Return (X, Y) of the center of cell containing provided text 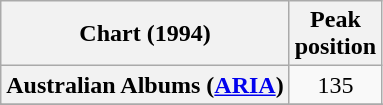
Chart (1994) (145, 34)
Peakposition (335, 34)
Australian Albums (ARIA) (145, 85)
135 (335, 85)
